Locate the cell with the specified text and output its [x, y] center coordinate. 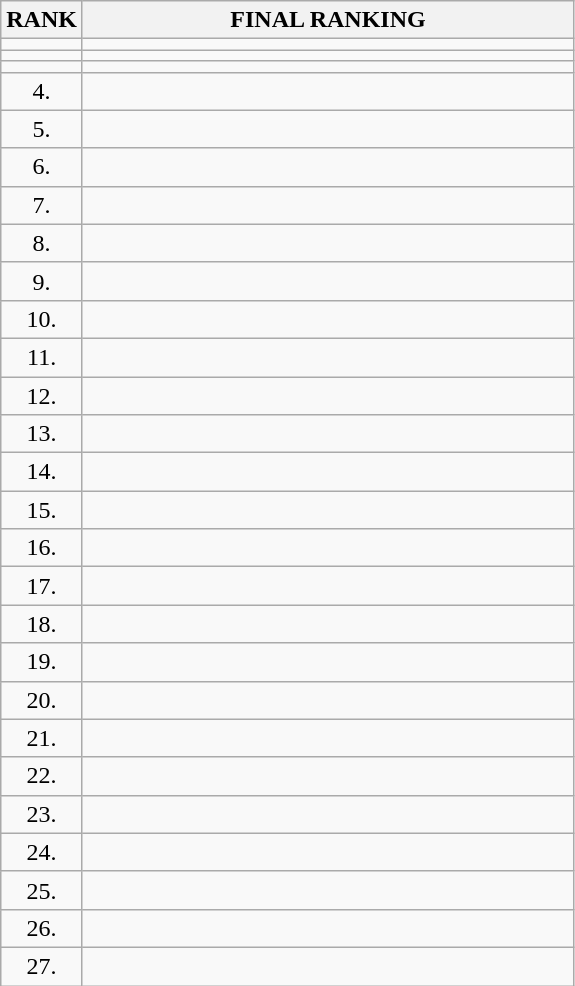
RANK [42, 20]
20. [42, 700]
7. [42, 205]
17. [42, 586]
22. [42, 776]
24. [42, 852]
27. [42, 966]
25. [42, 890]
15. [42, 510]
21. [42, 738]
4. [42, 91]
6. [42, 167]
FINAL RANKING [328, 20]
8. [42, 243]
10. [42, 319]
9. [42, 281]
26. [42, 928]
5. [42, 129]
12. [42, 395]
19. [42, 662]
16. [42, 548]
23. [42, 814]
14. [42, 472]
13. [42, 434]
11. [42, 357]
18. [42, 624]
